Find where the given text appears and provide that cell's center as [x, y] coordinate. 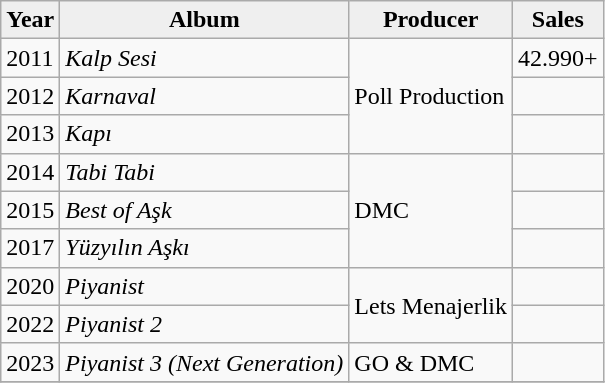
Kalp Sesi [204, 58]
Sales [558, 20]
Best of Aşk [204, 210]
Kapı [204, 134]
DMC [431, 210]
Karnaval [204, 96]
2022 [30, 324]
2011 [30, 58]
2012 [30, 96]
Year [30, 20]
2013 [30, 134]
Poll Production [431, 96]
Piyanist 2 [204, 324]
42.990+ [558, 58]
2014 [30, 172]
Lets Menajerlik [431, 305]
2015 [30, 210]
2017 [30, 248]
Piyanist 3 (Next Generation) [204, 362]
Producer [431, 20]
2020 [30, 286]
Tabi Tabi [204, 172]
Album [204, 20]
GO & DMC [431, 362]
Piyanist [204, 286]
2023 [30, 362]
Yüzyılın Aşkı [204, 248]
